Capture the cell that displays the provided text and extract its [X, Y] central coordinate. 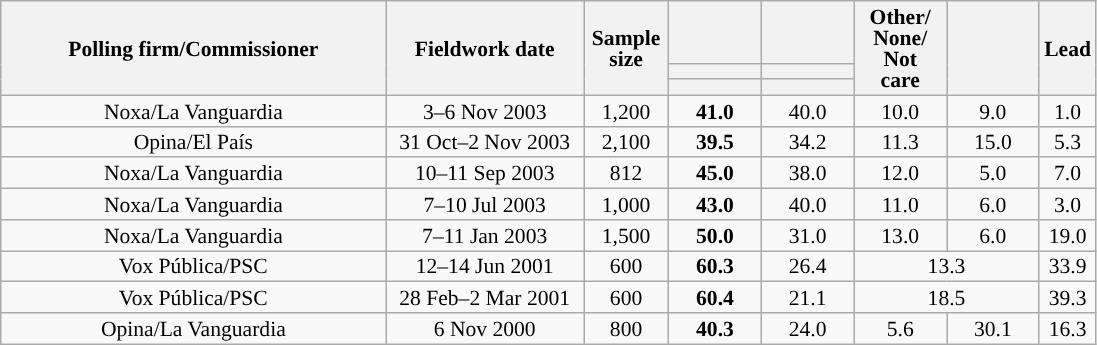
50.0 [716, 236]
26.4 [808, 266]
16.3 [1068, 328]
Lead [1068, 48]
18.5 [946, 298]
Polling firm/Commissioner [194, 48]
39.3 [1068, 298]
40.3 [716, 328]
1,500 [626, 236]
812 [626, 174]
30.1 [992, 328]
10–11 Sep 2003 [485, 174]
7–10 Jul 2003 [485, 204]
34.2 [808, 142]
800 [626, 328]
19.0 [1068, 236]
7–11 Jan 2003 [485, 236]
5.0 [992, 174]
5.6 [900, 328]
31.0 [808, 236]
Opina/El País [194, 142]
13.3 [946, 266]
60.3 [716, 266]
Fieldwork date [485, 48]
9.0 [992, 110]
15.0 [992, 142]
6 Nov 2000 [485, 328]
12.0 [900, 174]
45.0 [716, 174]
3.0 [1068, 204]
1,200 [626, 110]
7.0 [1068, 174]
43.0 [716, 204]
11.3 [900, 142]
3–6 Nov 2003 [485, 110]
38.0 [808, 174]
2,100 [626, 142]
24.0 [808, 328]
1.0 [1068, 110]
39.5 [716, 142]
Sample size [626, 48]
1,000 [626, 204]
41.0 [716, 110]
13.0 [900, 236]
21.1 [808, 298]
10.0 [900, 110]
31 Oct–2 Nov 2003 [485, 142]
Other/None/Notcare [900, 48]
5.3 [1068, 142]
Opina/La Vanguardia [194, 328]
11.0 [900, 204]
60.4 [716, 298]
12–14 Jun 2001 [485, 266]
33.9 [1068, 266]
28 Feb–2 Mar 2001 [485, 298]
